Return (x, y) of the center of cell containing provided text 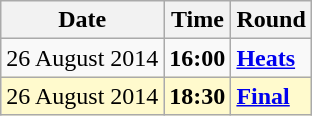
Final (271, 96)
Round (271, 20)
16:00 (198, 58)
Time (198, 20)
18:30 (198, 96)
Date (82, 20)
Heats (271, 58)
